Return the [x, y] coordinate for the center point of the cell that contains the specified text.  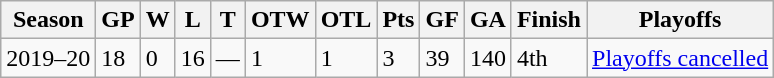
Finish [548, 20]
39 [442, 58]
2019–20 [48, 58]
GA [488, 20]
Season [48, 20]
Playoffs cancelled [680, 58]
OTW [280, 20]
18 [118, 58]
GP [118, 20]
T [228, 20]
3 [398, 58]
140 [488, 58]
0 [158, 58]
16 [192, 58]
GF [442, 20]
Playoffs [680, 20]
Pts [398, 20]
W [158, 20]
L [192, 20]
4th [548, 58]
OTL [346, 20]
— [228, 58]
